Detect which cell encompasses the target text, then output its (x, y) center coordinate. 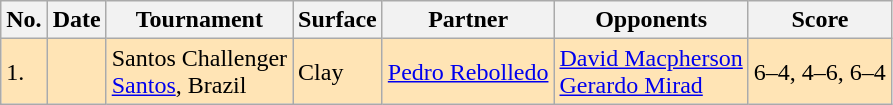
Partner (468, 20)
Date (76, 20)
Pedro Rebolledo (468, 72)
Tournament (199, 20)
6–4, 4–6, 6–4 (820, 72)
Opponents (651, 20)
David Macpherson Gerardo Mirad (651, 72)
Clay (338, 72)
Santos ChallengerSantos, Brazil (199, 72)
Score (820, 20)
Surface (338, 20)
1. (24, 72)
No. (24, 20)
